From the cell containing the given text, extract its center point as (x, y) coordinate. 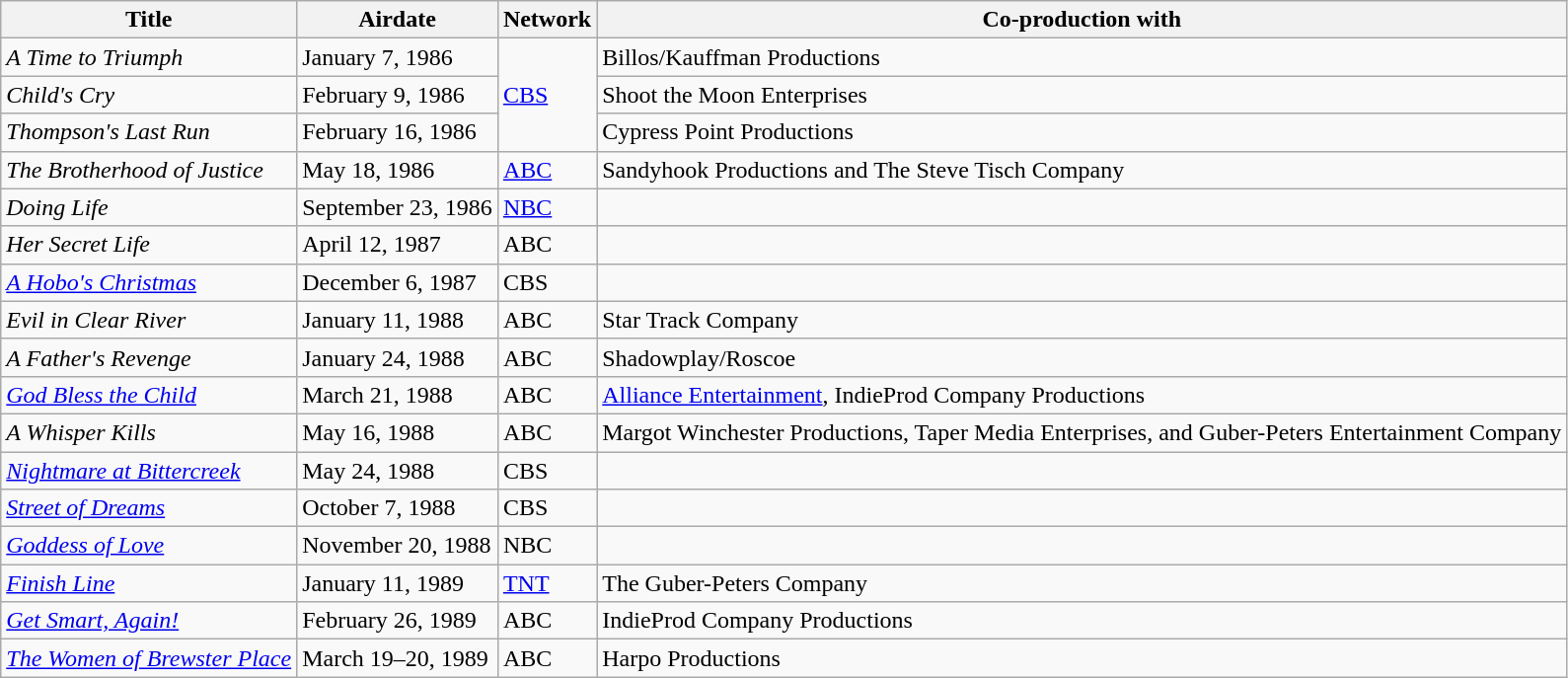
IndieProd Company Productions (1082, 621)
Star Track Company (1082, 320)
The Brotherhood of Justice (149, 170)
TNT (547, 583)
Cypress Point Productions (1082, 132)
May 24, 1988 (398, 471)
A Father's Revenge (149, 357)
Get Smart, Again! (149, 621)
January 24, 1988 (398, 357)
A Time to Triumph (149, 57)
Sandyhook Productions and The Steve Tisch Company (1082, 170)
A Hobo's Christmas (149, 282)
February 26, 1989 (398, 621)
April 12, 1987 (398, 245)
A Whisper Kills (149, 432)
March 19–20, 1989 (398, 658)
Co-production with (1082, 20)
May 18, 1986 (398, 170)
March 21, 1988 (398, 395)
Her Secret Life (149, 245)
February 16, 1986 (398, 132)
Shadowplay/Roscoe (1082, 357)
Title (149, 20)
May 16, 1988 (398, 432)
Network (547, 20)
Shoot the Moon Enterprises (1082, 95)
Billos/Kauffman Productions (1082, 57)
Airdate (398, 20)
God Bless the Child (149, 395)
Street of Dreams (149, 508)
Nightmare at Bittercreek (149, 471)
October 7, 1988 (398, 508)
September 23, 1986 (398, 207)
Margot Winchester Productions, Taper Media Enterprises, and Guber-Peters Entertainment Company (1082, 432)
Thompson's Last Run (149, 132)
February 9, 1986 (398, 95)
The Women of Brewster Place (149, 658)
Alliance Entertainment, IndieProd Company Productions (1082, 395)
Finish Line (149, 583)
January 11, 1989 (398, 583)
Evil in Clear River (149, 320)
January 7, 1986 (398, 57)
November 20, 1988 (398, 546)
Child's Cry (149, 95)
January 11, 1988 (398, 320)
December 6, 1987 (398, 282)
Goddess of Love (149, 546)
The Guber-Peters Company (1082, 583)
Doing Life (149, 207)
Harpo Productions (1082, 658)
